Search for the cell housing the specified text and yield its (x, y) center coordinate. 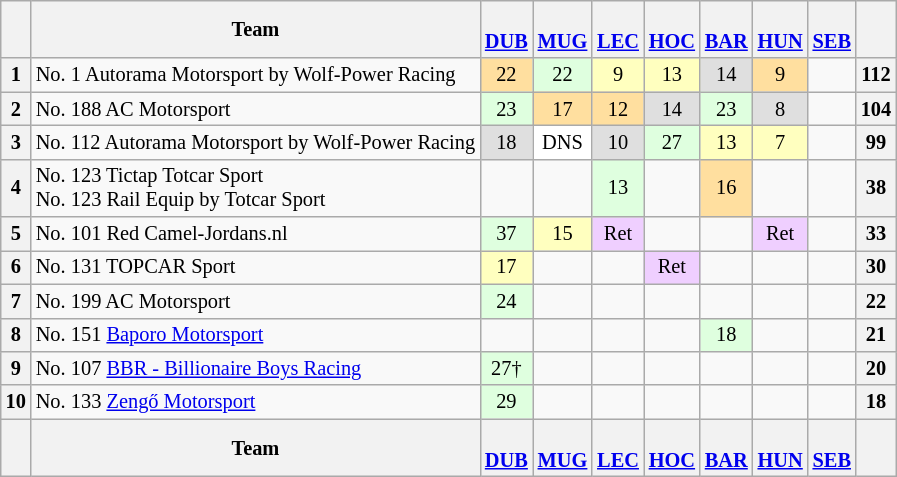
27† (506, 368)
38 (876, 188)
21 (876, 335)
29 (506, 402)
30 (876, 267)
33 (876, 234)
No. 1 Autorama Motorsport by Wolf-Power Racing (256, 75)
24 (506, 301)
No. 101 Red Camel-Jordans.nl (256, 234)
No. 199 AC Motorsport (256, 301)
No. 131 TOPCAR Sport (256, 267)
No. 151 Baporo Motorsport (256, 335)
15 (563, 234)
6 (16, 267)
No. 188 AC Motorsport (256, 109)
112 (876, 75)
12 (618, 109)
2 (16, 109)
No. 112 Autorama Motorsport by Wolf-Power Racing (256, 142)
No. 107 BBR - Billionaire Boys Racing (256, 368)
3 (16, 142)
1 (16, 75)
27 (672, 142)
104 (876, 109)
No. 123 Tictap Totcar Sport No. 123 Rail Equip by Totcar Sport (256, 188)
37 (506, 234)
16 (726, 188)
99 (876, 142)
20 (876, 368)
4 (16, 188)
No. 133 Zengő Motorsport (256, 402)
DNS (563, 142)
5 (16, 234)
